Provide the (x, y) coordinate of the cell's center where the given text is located.  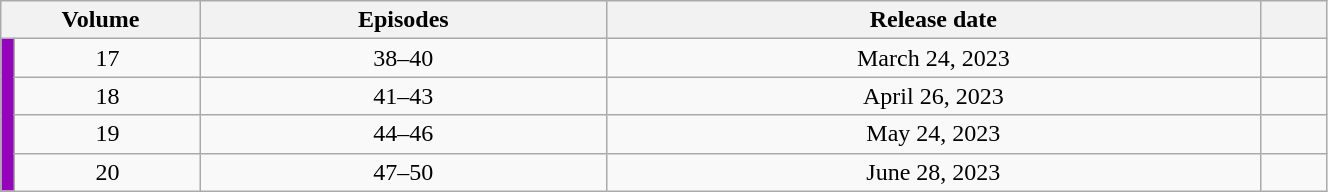
Volume (100, 20)
47–50 (403, 172)
19 (108, 134)
44–46 (403, 134)
March 24, 2023 (934, 58)
Episodes (403, 20)
April 26, 2023 (934, 96)
18 (108, 96)
38–40 (403, 58)
41–43 (403, 96)
17 (108, 58)
Release date (934, 20)
20 (108, 172)
May 24, 2023 (934, 134)
June 28, 2023 (934, 172)
